Locate the cell with the specified text and output its (X, Y) center coordinate. 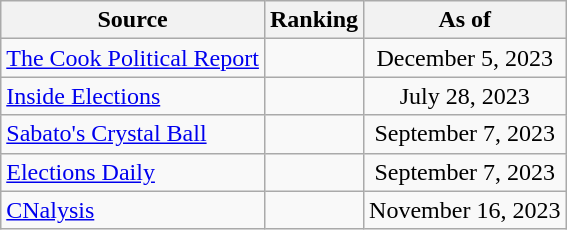
CNalysis (133, 210)
July 28, 2023 (465, 96)
Sabato's Crystal Ball (133, 134)
Inside Elections (133, 96)
As of (465, 20)
The Cook Political Report (133, 58)
November 16, 2023 (465, 210)
December 5, 2023 (465, 58)
Source (133, 20)
Elections Daily (133, 172)
Ranking (314, 20)
